From the cell containing the given text, extract its center point as (x, y) coordinate. 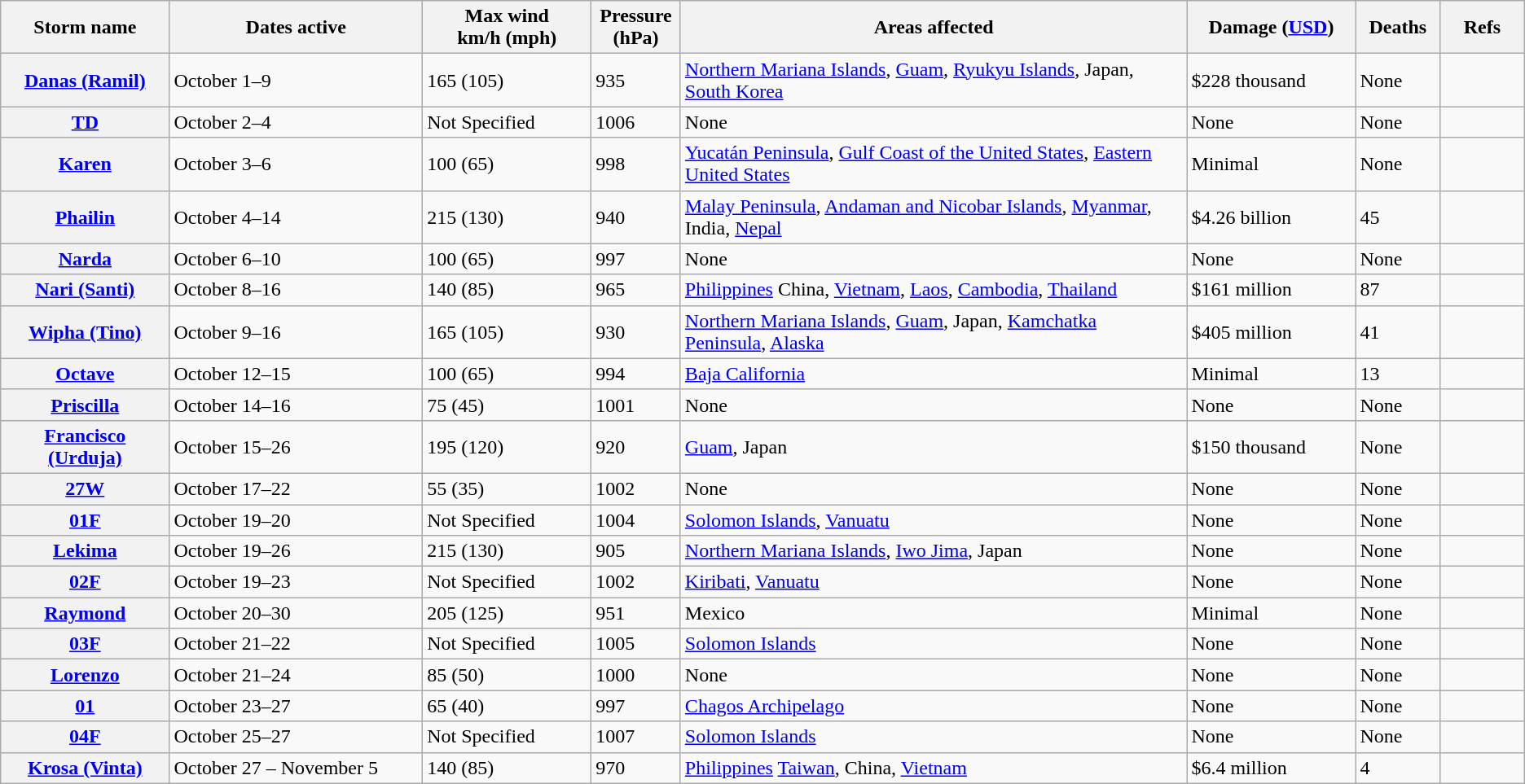
02F (85, 582)
994 (636, 374)
03F (85, 644)
$4.26 billion (1271, 217)
Priscilla (85, 405)
04F (85, 737)
970 (636, 768)
1004 (636, 520)
October 19–26 (297, 551)
Northern Mariana Islands, Guam, Ryukyu Islands, Japan, South Korea (934, 80)
October 19–20 (297, 520)
October 23–27 (297, 706)
Francisco (Urduja) (85, 446)
October 27 – November 5 (297, 768)
Philippines Taiwan, China, Vietnam (934, 768)
October 17–22 (297, 488)
1006 (636, 122)
1001 (636, 405)
75 (45) (507, 405)
998 (636, 164)
October 25–27 (297, 737)
Northern Mariana Islands, Iwo Jima, Japan (934, 551)
Karen (85, 164)
Pressure(hPa) (636, 28)
55 (35) (507, 488)
45 (1398, 217)
Lorenzo (85, 675)
Max windkm/h (mph) (507, 28)
October 19–23 (297, 582)
Refs (1483, 28)
935 (636, 80)
1000 (636, 675)
Guam, Japan (934, 446)
Wipha (Tino) (85, 332)
Phailin (85, 217)
Danas (Ramil) (85, 80)
Lekima (85, 551)
Octave (85, 374)
41 (1398, 332)
October 12–15 (297, 374)
October 15–26 (297, 446)
Areas affected (934, 28)
Baja California (934, 374)
October 1–9 (297, 80)
4 (1398, 768)
87 (1398, 290)
Damage (USD) (1271, 28)
October 2–4 (297, 122)
920 (636, 446)
October 6–10 (297, 259)
October 21–24 (297, 675)
85 (50) (507, 675)
Krosa (Vinta) (85, 768)
Kiribati, Vanuatu (934, 582)
Mexico (934, 613)
965 (636, 290)
Storm name (85, 28)
1005 (636, 644)
October 9–16 (297, 332)
27W (85, 488)
$228 thousand (1271, 80)
Chagos Archipelago (934, 706)
940 (636, 217)
205 (125) (507, 613)
Malay Peninsula, Andaman and Nicobar Islands, Myanmar, India, Nepal (934, 217)
October 14–16 (297, 405)
Yucatán Peninsula, Gulf Coast of the United States, Eastern United States (934, 164)
TD (85, 122)
October 3–6 (297, 164)
13 (1398, 374)
October 8–16 (297, 290)
October 20–30 (297, 613)
$161 million (1271, 290)
Raymond (85, 613)
Philippines China, Vietnam, Laos, Cambodia, Thailand (934, 290)
65 (40) (507, 706)
Narda (85, 259)
Northern Mariana Islands, Guam, Japan, Kamchatka Peninsula, Alaska (934, 332)
951 (636, 613)
$6.4 million (1271, 768)
October 4–14 (297, 217)
$150 thousand (1271, 446)
195 (120) (507, 446)
October 21–22 (297, 644)
Deaths (1398, 28)
Solomon Islands, Vanuatu (934, 520)
930 (636, 332)
Nari (Santi) (85, 290)
905 (636, 551)
01F (85, 520)
$405 million (1271, 332)
01 (85, 706)
Dates active (297, 28)
1007 (636, 737)
